Identify which cell holds the provided text, then report its [x, y] central coordinate. 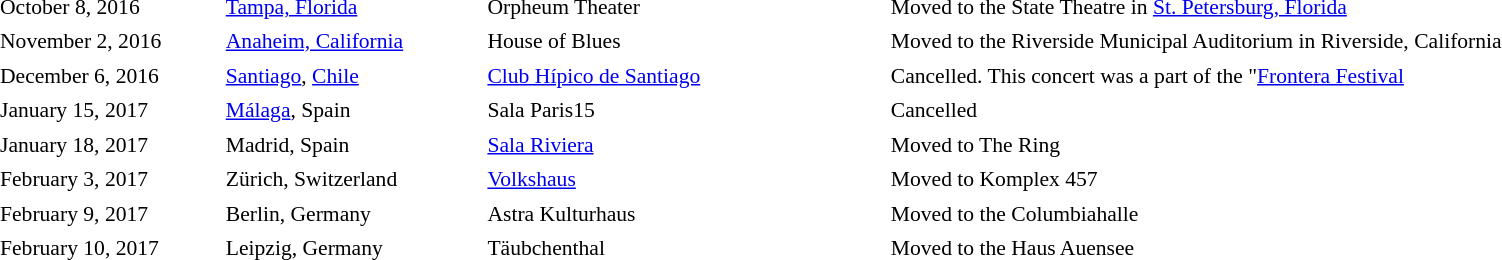
Club Hípico de Santiago [684, 76]
Zürich, Switzerland [352, 180]
Sala Riviera [684, 145]
Sala Paris15 [684, 110]
Astra Kulturhaus [684, 214]
Anaheim, California [352, 42]
Málaga, Spain [352, 110]
Berlin, Germany [352, 214]
Volkshaus [684, 180]
Madrid, Spain [352, 145]
Santiago, Chile [352, 76]
House of Blues [684, 42]
